Pinpoint the cell where the given text exists, returning its [X, Y] midpoint coordinate. 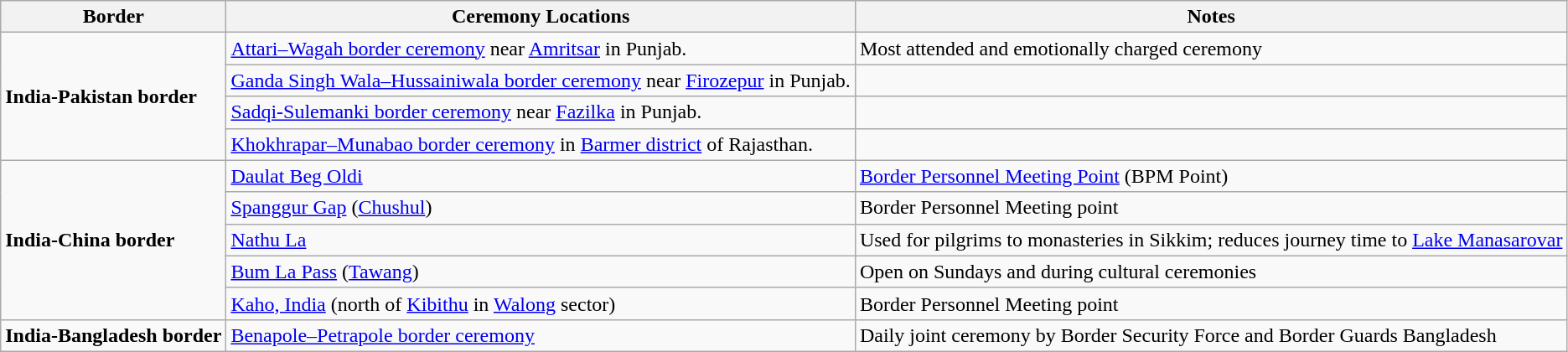
Nathu La [541, 240]
Border Personnel Meeting Point (BPM Point) [1211, 176]
Open on Sundays and during cultural ceremonies [1211, 272]
India-China border [114, 240]
Most attended and emotionally charged ceremony [1211, 49]
Sadqi-Sulemanki border ceremony near Fazilka in Punjab. [541, 112]
Khokhrapar–Munabao border ceremony in Barmer district of Rajasthan. [541, 144]
Daulat Beg Oldi [541, 176]
Border [114, 17]
India-Bangladesh border [114, 335]
Daily joint ceremony by Border Security Force and Border Guards Bangladesh [1211, 335]
Kaho, India (north of Kibithu in Walong sector) [541, 303]
Used for pilgrims to monasteries in Sikkim; reduces journey time to Lake Manasarovar [1211, 240]
Benapole–Petrapole border ceremony [541, 335]
India-Pakistan border [114, 96]
Ganda Singh Wala–Hussainiwala border ceremony near Firozepur in Punjab. [541, 80]
Notes [1211, 17]
Bum La Pass (Tawang) [541, 272]
Spanggur Gap (Chushul) [541, 208]
Ceremony Locations [541, 17]
Attari–Wagah border ceremony near Amritsar in Punjab. [541, 49]
